Determine the (x, y) coordinate at the center of the cell enclosing the given text.  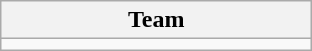
Team (156, 20)
